Extract the (x, y) coordinate from the center of the cell holding the provided text.  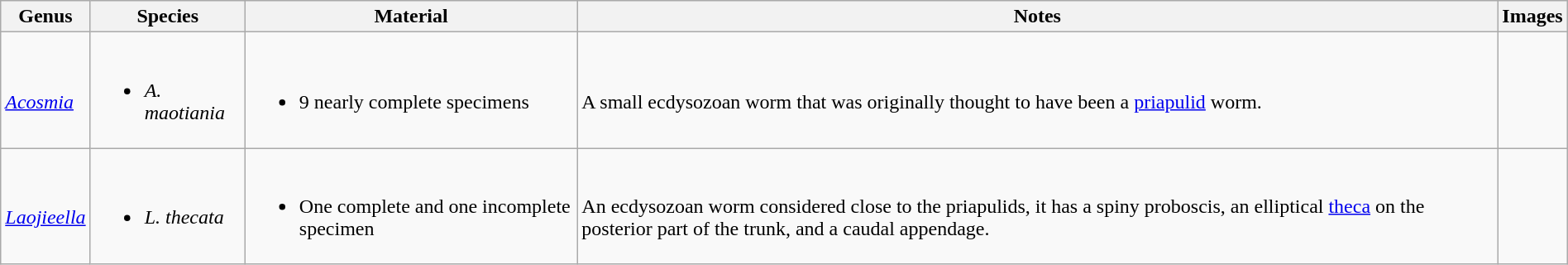
Acosmia (45, 90)
Images (1532, 17)
A small ecdysozoan worm that was originally thought to have been a priapulid worm. (1037, 90)
Genus (45, 17)
9 nearly complete specimens (410, 90)
Material (410, 17)
A. maotiania (167, 90)
Species (167, 17)
L. thecata (167, 206)
Notes (1037, 17)
One complete and one incomplete specimen (410, 206)
Laojieella (45, 206)
